Pinpoint the cell where the given text exists, returning its (X, Y) midpoint coordinate. 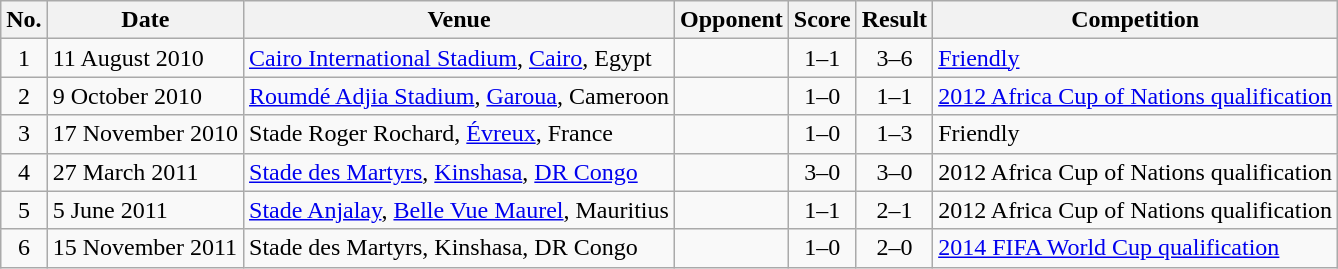
Stade Roger Rochard, Évreux, France (460, 134)
6 (24, 248)
Venue (460, 20)
Result (894, 20)
Stade Anjalay, Belle Vue Maurel, Mauritius (460, 210)
Roumdé Adjia Stadium, Garoua, Cameroon (460, 96)
1 (24, 58)
Competition (1136, 20)
3–6 (894, 58)
No. (24, 20)
2014 FIFA World Cup qualification (1136, 248)
1–3 (894, 134)
5 June 2011 (145, 210)
27 March 2011 (145, 172)
Score (822, 20)
17 November 2010 (145, 134)
2–1 (894, 210)
Opponent (732, 20)
5 (24, 210)
15 November 2011 (145, 248)
3 (24, 134)
Date (145, 20)
2–0 (894, 248)
9 October 2010 (145, 96)
Cairo International Stadium, Cairo, Egypt (460, 58)
4 (24, 172)
11 August 2010 (145, 58)
2 (24, 96)
